From the cell containing the given text, extract its center point as [x, y] coordinate. 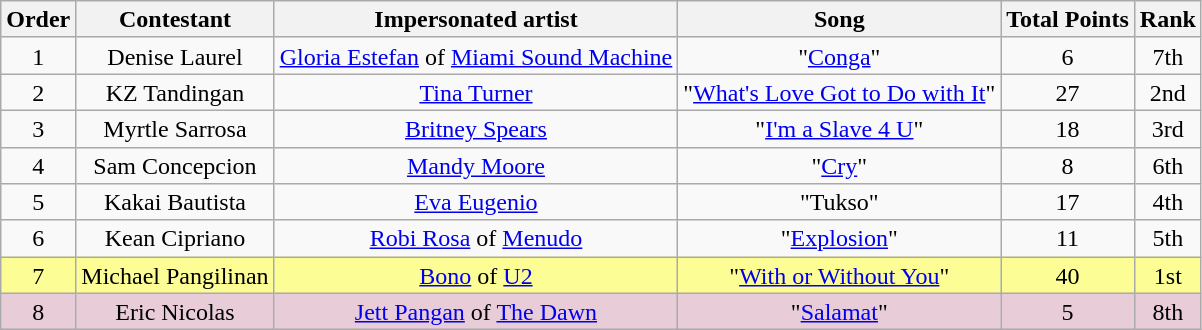
"Cry" [840, 166]
"With or Without You" [840, 276]
40 [1068, 276]
2nd [1168, 92]
27 [1068, 92]
"What's Love Got to Do with It" [840, 92]
"I'm a Slave 4 U" [840, 128]
Kakai Bautista [175, 202]
Britney Spears [476, 128]
Order [38, 20]
Rank [1168, 20]
"Tukso" [840, 202]
18 [1068, 128]
3rd [1168, 128]
Song [840, 20]
Robi Rosa of Menudo [476, 238]
1st [1168, 276]
Sam Concepcion [175, 166]
"Explosion" [840, 238]
7th [1168, 56]
1 [38, 56]
Myrtle Sarrosa [175, 128]
3 [38, 128]
Contestant [175, 20]
7 [38, 276]
5th [1168, 238]
Denise Laurel [175, 56]
Jett Pangan of The Dawn [476, 312]
Total Points [1068, 20]
Impersonated artist [476, 20]
6th [1168, 166]
Michael Pangilinan [175, 276]
8th [1168, 312]
Kean Cipriano [175, 238]
4th [1168, 202]
Eric Nicolas [175, 312]
Tina Turner [476, 92]
11 [1068, 238]
2 [38, 92]
"Salamat" [840, 312]
17 [1068, 202]
KZ Tandingan [175, 92]
Gloria Estefan of Miami Sound Machine [476, 56]
Bono of U2 [476, 276]
4 [38, 166]
"Conga" [840, 56]
Eva Eugenio [476, 202]
Mandy Moore [476, 166]
